Return the (X, Y) coordinate for the center point of the cell that contains the specified text.  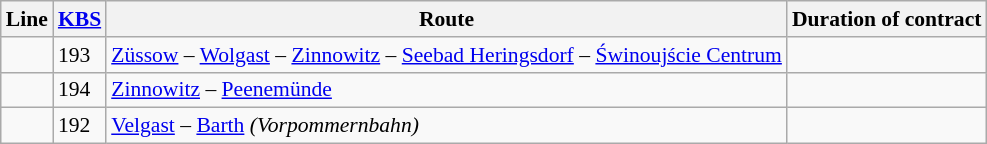
Züssow – Wolgast – Zinnowitz – Seebad Heringsdorf – Świnoujście Centrum (446, 55)
192 (80, 126)
194 (80, 90)
Zinnowitz – Peenemünde (446, 90)
193 (80, 55)
Line (27, 19)
Route (446, 19)
Duration of contract (887, 19)
Velgast – Barth (Vorpommernbahn) (446, 126)
KBS (80, 19)
